Scan for the cell matching the given text and deliver its [X, Y] coordinate at center. 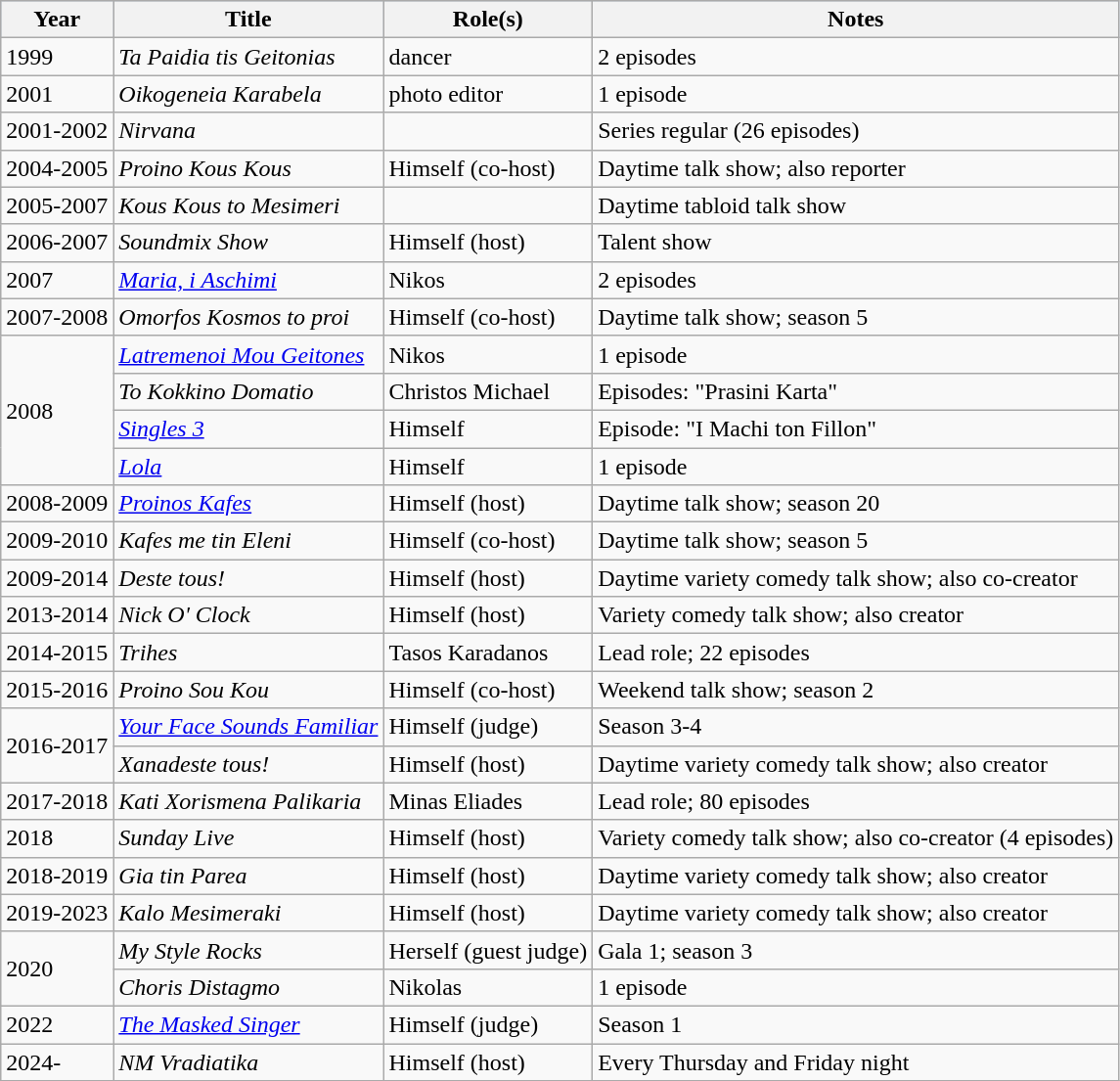
2007 [57, 280]
2015-2016 [57, 690]
2004-2005 [57, 168]
Daytime talk show; also reporter [856, 168]
Proino Sou Kou [248, 690]
Title [248, 20]
Proinos Kafes [248, 504]
Deste tous! [248, 578]
Proino Kous Kous [248, 168]
2022 [57, 1024]
Weekend talk show; season 2 [856, 690]
2005-2007 [57, 205]
Daytime tabloid talk show [856, 205]
Notes [856, 20]
photo editor [488, 94]
Your Face Sounds Familiar [248, 727]
2006-2007 [57, 243]
Nirvana [248, 131]
Xanadeste tous! [248, 764]
Sunday Live [248, 838]
Episode: "I Machi ton Fillon" [856, 428]
2018 [57, 838]
2009-2010 [57, 541]
Maria, i Aschimi [248, 280]
Latremenoi Mou Geitones [248, 354]
Oikogeneia Karabela [248, 94]
2008-2009 [57, 504]
Year [57, 20]
2014-2015 [57, 653]
Singles 3 [248, 428]
Lead role; 22 episodes [856, 653]
Variety comedy talk show; also creator [856, 615]
Herself (guest judge) [488, 950]
Trihes [248, 653]
Tasos Karadanos [488, 653]
Νick O' Clock [248, 615]
1999 [57, 57]
Ta Paidia tis Geitonias [248, 57]
Season 3-4 [856, 727]
Every Thursday and Friday night [856, 1061]
Daytime talk show; season 20 [856, 504]
Lead role; 80 episodes [856, 801]
Lola [248, 467]
My Style Rocks [248, 950]
2001 [57, 94]
2013-2014 [57, 615]
The Masked Singer [248, 1024]
2024- [57, 1061]
2007-2008 [57, 317]
Gala 1; season 3 [856, 950]
2016-2017 [57, 745]
Talent show [856, 243]
Kalo Mesimeraki [248, 913]
Kous Kous to Mesimeri [248, 205]
2017-2018 [57, 801]
Choris Distagmo [248, 987]
Nikolas [488, 987]
2018-2019 [57, 876]
Gia tin Parea [248, 876]
2020 [57, 968]
2009-2014 [57, 578]
2019-2023 [57, 913]
Role(s) [488, 20]
NM Vradiatika [248, 1061]
Episodes: "Prasini Karta" [856, 391]
Kafes me tin Eleni [248, 541]
To Kokkino Domatio [248, 391]
Soundmix Show [248, 243]
Daytime variety comedy talk show; also co-creator [856, 578]
dancer [488, 57]
Kati Xorismena Palikaria [248, 801]
Minas Eliades [488, 801]
Season 1 [856, 1024]
2001-2002 [57, 131]
Variety comedy talk show; also co-creator (4 episodes) [856, 838]
Series regular (26 episodes) [856, 131]
Christos Michael [488, 391]
2008 [57, 410]
Omorfos Kosmos to proi [248, 317]
